Locate the cell with the specified text and output its [X, Y] center coordinate. 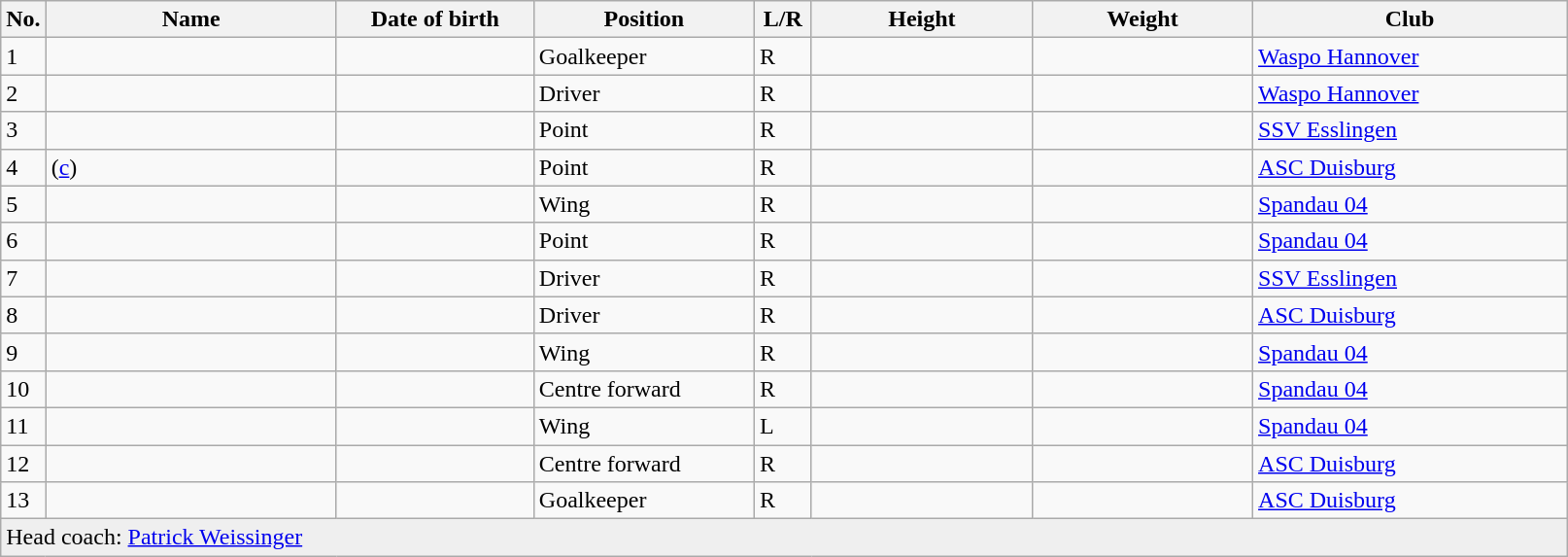
6 [23, 241]
No. [23, 19]
Height [921, 19]
11 [23, 426]
Position [643, 19]
L [783, 426]
9 [23, 352]
(c) [190, 167]
5 [23, 204]
12 [23, 464]
Date of birth [435, 19]
1 [23, 56]
10 [23, 389]
L/R [783, 19]
Head coach: Patrick Weissinger [784, 538]
13 [23, 501]
Name [190, 19]
7 [23, 278]
Weight [1142, 19]
3 [23, 130]
2 [23, 93]
8 [23, 315]
4 [23, 167]
Club [1411, 19]
